Search for the cell housing the specified text and yield its [x, y] center coordinate. 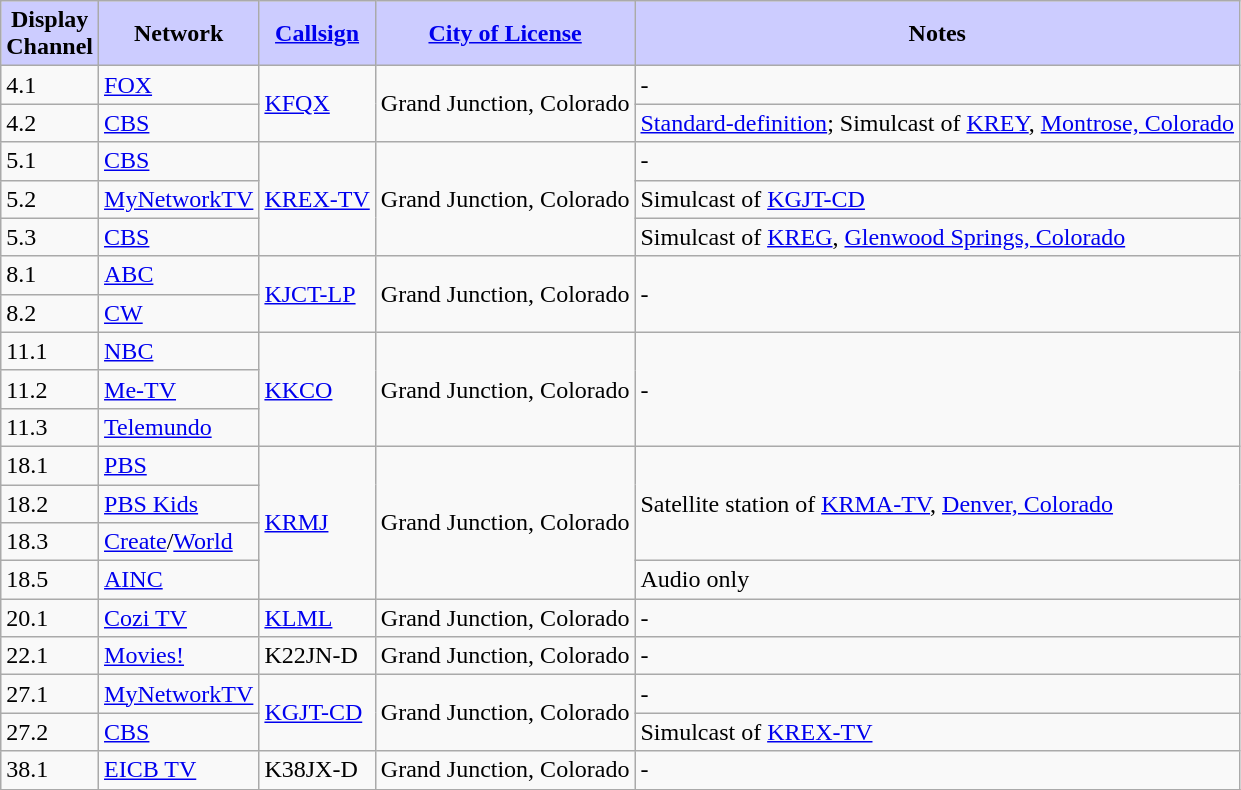
22.1 [50, 656]
Simulcast of KGJT-CD [938, 199]
18.5 [50, 580]
KLML [317, 618]
K38JX-D [317, 770]
27.1 [50, 694]
5.2 [50, 199]
FOX [179, 85]
AINC [179, 580]
8.2 [50, 313]
5.1 [50, 161]
DisplayChannel [50, 34]
PBS Kids [179, 503]
20.1 [50, 618]
8.1 [50, 275]
Create/World [179, 542]
11.2 [50, 389]
EICB TV [179, 770]
Callsign [317, 34]
City of License [505, 34]
Telemundo [179, 427]
11.1 [50, 351]
18.2 [50, 503]
KREX-TV [317, 199]
4.1 [50, 85]
KJCT-LP [317, 294]
11.3 [50, 427]
Cozi TV [179, 618]
Notes [938, 34]
Standard-definition; Simulcast of KREY, Montrose, Colorado [938, 123]
K22JN-D [317, 656]
KKCO [317, 389]
18.3 [50, 542]
27.2 [50, 732]
Network [179, 34]
5.3 [50, 237]
4.2 [50, 123]
Satellite station of KRMA-TV, Denver, Colorado [938, 503]
KRMJ [317, 522]
38.1 [50, 770]
Simulcast of KREX-TV [938, 732]
Simulcast of KREG, Glenwood Springs, Colorado [938, 237]
ABC [179, 275]
NBC [179, 351]
CW [179, 313]
PBS [179, 465]
Me-TV [179, 389]
KFQX [317, 104]
Movies! [179, 656]
18.1 [50, 465]
Audio only [938, 580]
KGJT-CD [317, 713]
